From the cell containing the given text, extract its center point as (X, Y) coordinate. 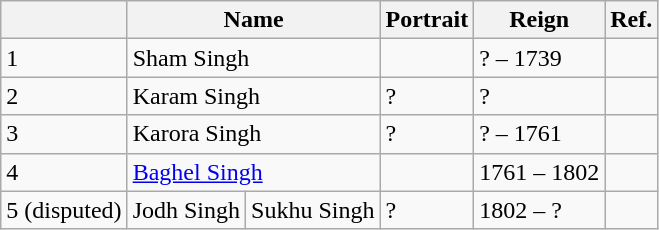
? – 1739 (540, 58)
1761 – 1802 (540, 172)
Sukhu Singh (313, 210)
? – 1761 (540, 134)
1 (64, 58)
2 (64, 96)
Jodh Singh (186, 210)
Portrait (427, 20)
Baghel Singh (254, 172)
5 (disputed) (64, 210)
4 (64, 172)
1802 – ? (540, 210)
Name (254, 20)
Reign (540, 20)
Karora Singh (254, 134)
Sham Singh (254, 58)
Ref. (632, 20)
3 (64, 134)
Karam Singh (254, 96)
